Detect which cell encompasses the target text, then output its (x, y) center coordinate. 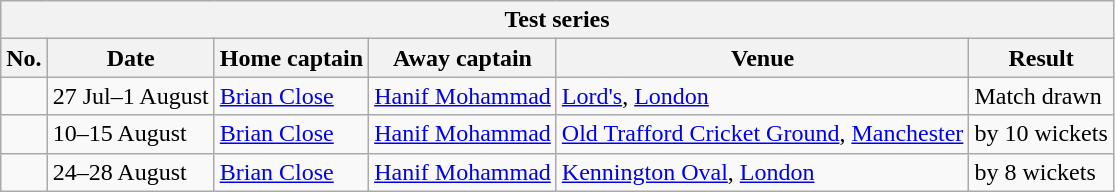
Venue (762, 58)
Home captain (291, 58)
Away captain (463, 58)
Match drawn (1041, 96)
10–15 August (130, 134)
Kennington Oval, London (762, 172)
No. (24, 58)
Test series (558, 20)
by 10 wickets (1041, 134)
Old Trafford Cricket Ground, Manchester (762, 134)
by 8 wickets (1041, 172)
Lord's, London (762, 96)
Result (1041, 58)
Date (130, 58)
27 Jul–1 August (130, 96)
24–28 August (130, 172)
